Locate the cell with the specified text and output its [x, y] center coordinate. 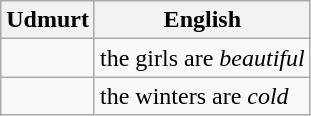
the girls are beautiful [202, 58]
English [202, 20]
Udmurt [48, 20]
the winters are cold [202, 96]
